Capture the cell that displays the provided text and extract its [X, Y] central coordinate. 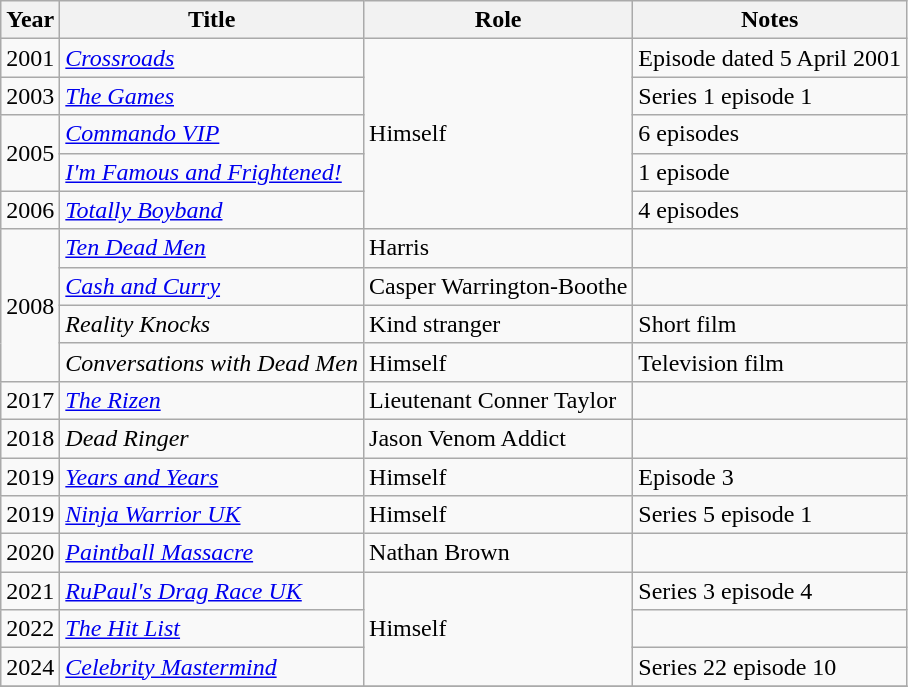
Commando VIP [212, 134]
2024 [30, 667]
The Games [212, 96]
Conversations with Dead Men [212, 362]
Ninja Warrior UK [212, 515]
RuPaul's Drag Race UK [212, 591]
2020 [30, 553]
Episode dated 5 April 2001 [770, 58]
Series 1 episode 1 [770, 96]
Kind stranger [498, 324]
Years and Years [212, 477]
Crossroads [212, 58]
4 episodes [770, 210]
2021 [30, 591]
Year [30, 20]
Casper Warrington-Boothe [498, 286]
Dead Ringer [212, 438]
2008 [30, 305]
2006 [30, 210]
Totally Boyband [212, 210]
2022 [30, 629]
1 episode [770, 172]
Role [498, 20]
Episode 3 [770, 477]
2017 [30, 400]
Title [212, 20]
I'm Famous and Frightened! [212, 172]
Harris [498, 248]
2005 [30, 153]
The Hit List [212, 629]
Television film [770, 362]
Reality Knocks [212, 324]
Cash and Curry [212, 286]
Nathan Brown [498, 553]
Ten Dead Men [212, 248]
Series 22 episode 10 [770, 667]
Jason Venom Addict [498, 438]
Lieutenant Conner Taylor [498, 400]
Series 3 episode 4 [770, 591]
Notes [770, 20]
6 episodes [770, 134]
2003 [30, 96]
2018 [30, 438]
Paintball Massacre [212, 553]
Short film [770, 324]
2001 [30, 58]
Series 5 episode 1 [770, 515]
The Rizen [212, 400]
Celebrity Mastermind [212, 667]
